Detect which cell encompasses the target text, then output its [x, y] center coordinate. 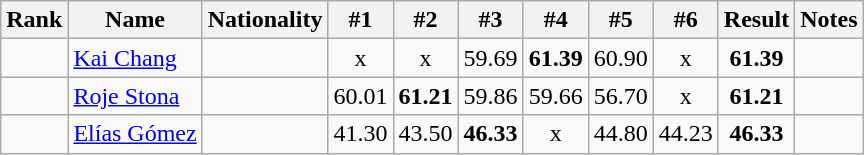
#6 [686, 20]
60.90 [620, 58]
#5 [620, 20]
59.69 [490, 58]
Elías Gómez [135, 134]
Kai Chang [135, 58]
41.30 [360, 134]
Rank [34, 20]
#2 [426, 20]
#1 [360, 20]
59.66 [556, 96]
Notes [829, 20]
44.80 [620, 134]
#3 [490, 20]
Nationality [265, 20]
43.50 [426, 134]
59.86 [490, 96]
60.01 [360, 96]
#4 [556, 20]
Name [135, 20]
Roje Stona [135, 96]
44.23 [686, 134]
Result [756, 20]
56.70 [620, 96]
